Determine the (X, Y) coordinate at the center of the cell enclosing the given text.  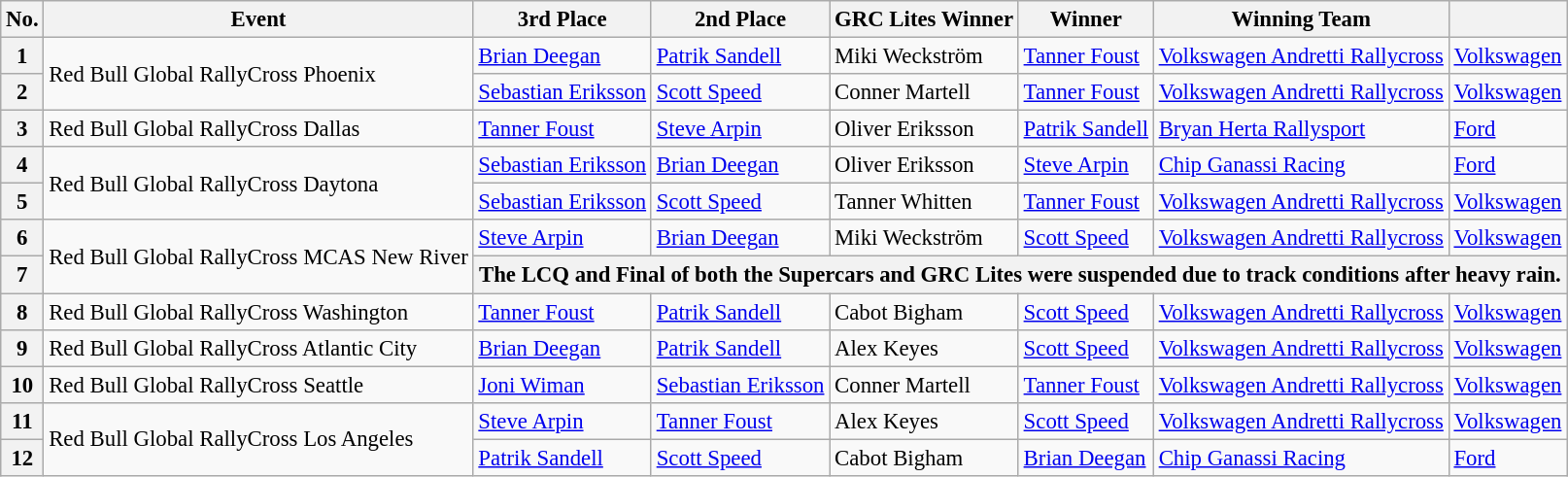
Red Bull Global RallyCross Los Angeles (258, 439)
10 (22, 385)
3 (22, 129)
9 (22, 348)
Red Bull Global RallyCross Washington (258, 312)
Red Bull Global RallyCross Daytona (258, 183)
Red Bull Global RallyCross Phoenix (258, 74)
5 (22, 202)
Winning Team (1301, 19)
Red Bull Global RallyCross Dallas (258, 129)
Red Bull Global RallyCross Seattle (258, 385)
Event (258, 19)
2 (22, 92)
Bryan Herta Rallysport (1301, 129)
Joni Wiman (562, 385)
The LCQ and Final of both the Supercars and GRC Lites were suspended due to track conditions after heavy rain. (1020, 275)
No. (22, 19)
2nd Place (740, 19)
Tanner Whitten (925, 202)
Winner (1086, 19)
8 (22, 312)
4 (22, 165)
7 (22, 275)
12 (22, 458)
Red Bull Global RallyCross Atlantic City (258, 348)
1 (22, 56)
6 (22, 238)
3rd Place (562, 19)
Red Bull Global RallyCross MCAS New River (258, 256)
GRC Lites Winner (925, 19)
11 (22, 421)
